Determine the [x, y] coordinate at the center of the cell enclosing the given text.  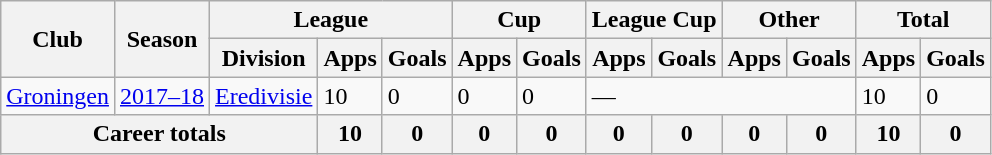
Club [58, 39]
League Cup [654, 20]
Eredivisie [264, 96]
Groningen [58, 96]
Total [923, 20]
Career totals [160, 134]
League [332, 20]
Other [789, 20]
Division [264, 58]
2017–18 [162, 96]
Season [162, 39]
— [721, 96]
Cup [519, 20]
